Output the [x, y] coordinate of the center of the cell containing the given text.  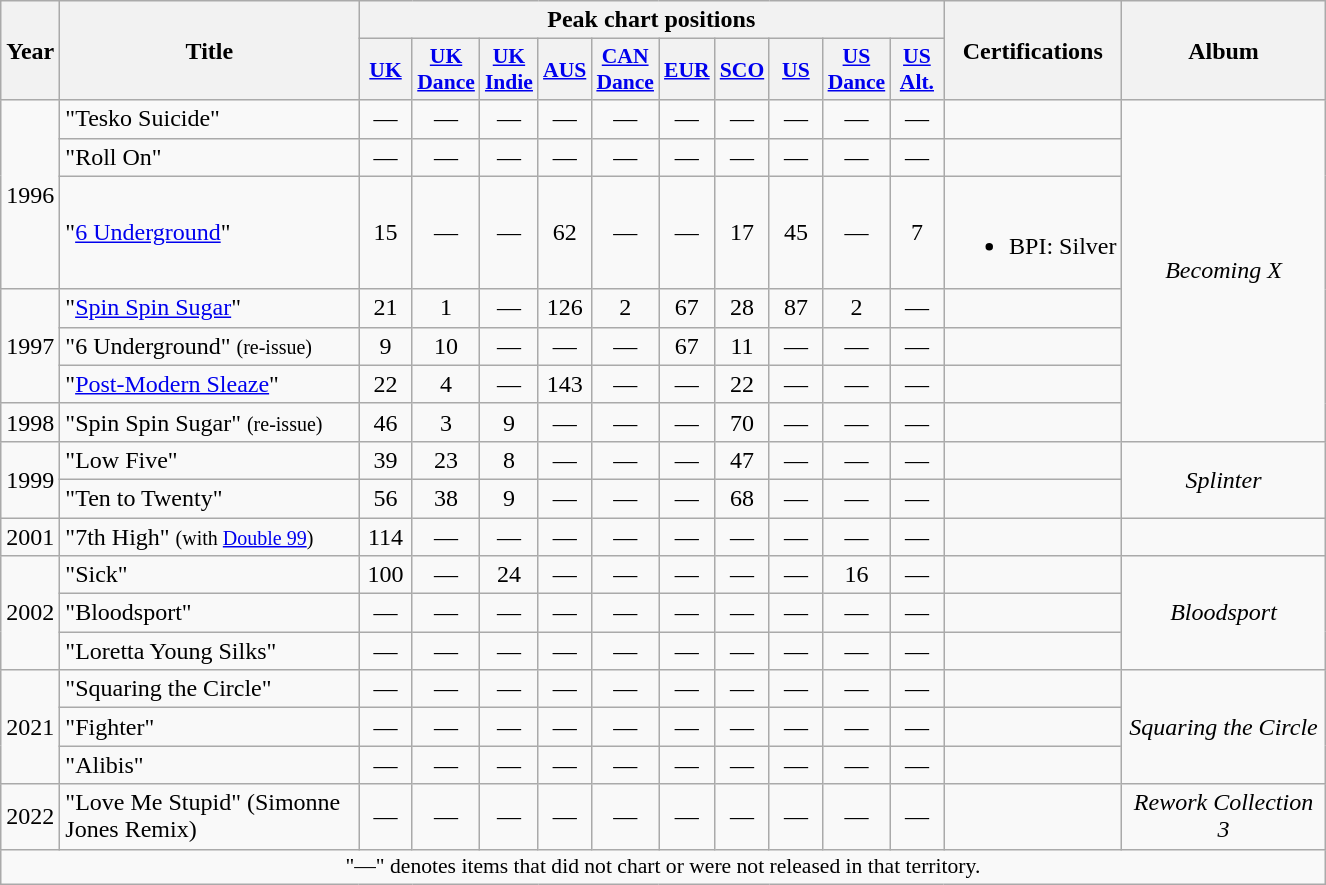
AUS [564, 70]
Becoming X [1224, 270]
Squaring the Circle [1224, 727]
UK [386, 70]
USDance [857, 70]
68 [742, 498]
24 [509, 575]
"Fighter" [210, 727]
100 [386, 575]
"Ten to Twenty" [210, 498]
Peak chart positions [652, 20]
4 [446, 384]
70 [742, 422]
114 [386, 537]
Certifications [1033, 50]
1998 [30, 422]
"Alibis" [210, 765]
21 [386, 308]
BPI: Silver [1033, 232]
62 [564, 232]
"Post-Modern Sleaze" [210, 384]
Title [210, 50]
Bloodsport [1224, 613]
45 [796, 232]
"—" denotes items that did not chart or were not released in that territory. [663, 867]
Year [30, 50]
1996 [30, 194]
126 [564, 308]
1999 [30, 479]
8 [509, 460]
47 [742, 460]
"Love Me Stupid" (Simonne Jones Remix) [210, 816]
Rework Collection 3 [1224, 816]
2001 [30, 537]
"Roll On" [210, 157]
10 [446, 346]
2022 [30, 816]
17 [742, 232]
US [796, 70]
23 [446, 460]
"Squaring the Circle" [210, 689]
1 [446, 308]
"Bloodsport" [210, 613]
Splinter [1224, 479]
1997 [30, 346]
"6 Underground" [210, 232]
16 [857, 575]
UKDance [446, 70]
"Tesko Suicide" [210, 119]
2021 [30, 727]
Album [1224, 50]
143 [564, 384]
46 [386, 422]
EUR [687, 70]
39 [386, 460]
"Sick" [210, 575]
"6 Underground" (re-issue) [210, 346]
11 [742, 346]
38 [446, 498]
15 [386, 232]
CANDance [625, 70]
7 [916, 232]
SCO [742, 70]
"Low Five" [210, 460]
"Spin Spin Sugar" [210, 308]
2002 [30, 613]
UKIndie [509, 70]
"Loretta Young Silks" [210, 651]
"7th High" (with Double 99) [210, 537]
56 [386, 498]
USAlt. [916, 70]
87 [796, 308]
"Spin Spin Sugar" (re-issue) [210, 422]
28 [742, 308]
3 [446, 422]
